Return [X, Y] of the center of cell containing provided text 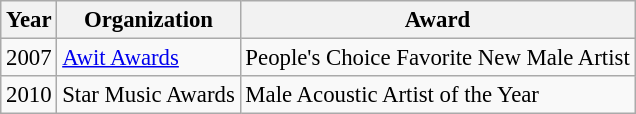
2010 [29, 95]
Male Acoustic Artist of the Year [438, 95]
Organization [148, 20]
Award [438, 20]
Awit Awards [148, 58]
2007 [29, 58]
Year [29, 20]
Star Music Awards [148, 95]
People's Choice Favorite New Male Artist [438, 58]
